Identify which cell holds the provided text, then report its (X, Y) central coordinate. 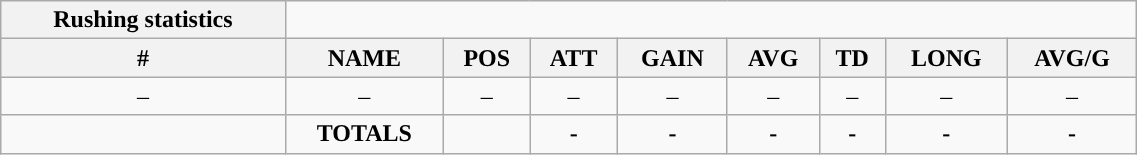
NAME (364, 58)
# (143, 58)
AVG/G (1072, 58)
ATT (574, 58)
TOTALS (364, 134)
Rushing statistics (143, 20)
GAIN (672, 58)
AVG (773, 58)
LONG (946, 58)
POS (487, 58)
TD (852, 58)
